Return [x, y] of the center of cell containing provided text 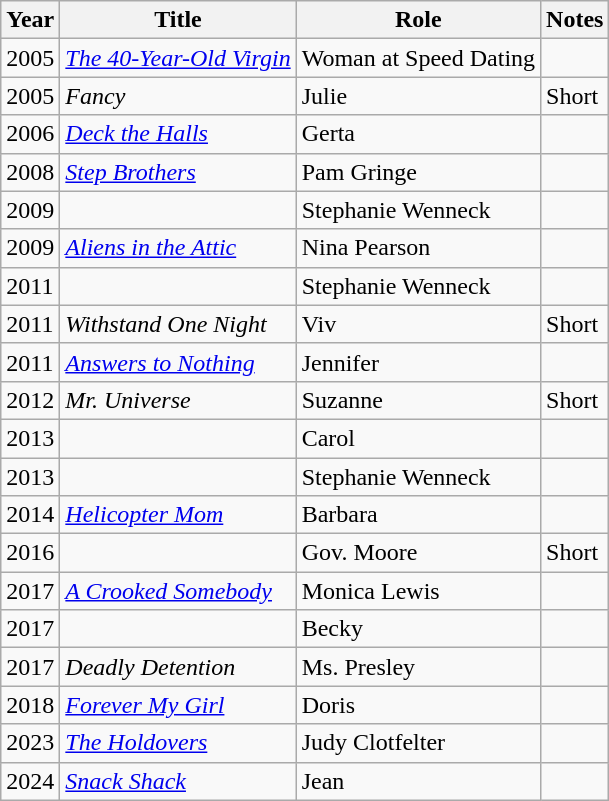
Gerta [418, 134]
Snack Shack [178, 781]
Title [178, 20]
Woman at Speed Dating [418, 58]
Monica Lewis [418, 591]
Fancy [178, 96]
Aliens in the Attic [178, 248]
2018 [30, 705]
Answers to Nothing [178, 362]
Year [30, 20]
A Crooked Somebody [178, 591]
Doris [418, 705]
Julie [418, 96]
Judy Clotfelter [418, 743]
Pam Gringe [418, 172]
Nina Pearson [418, 248]
Notes [575, 20]
Mr. Universe [178, 400]
2023 [30, 743]
2006 [30, 134]
Role [418, 20]
Forever My Girl [178, 705]
The 40-Year-Old Virgin [178, 58]
Jean [418, 781]
Becky [418, 629]
Deck the Halls [178, 134]
The Holdovers [178, 743]
2012 [30, 400]
2024 [30, 781]
Viv [418, 324]
2014 [30, 515]
Suzanne [418, 400]
Step Brothers [178, 172]
Jennifer [418, 362]
Barbara [418, 515]
Gov. Moore [418, 553]
Withstand One Night [178, 324]
2016 [30, 553]
Deadly Detention [178, 667]
Helicopter Mom [178, 515]
Carol [418, 438]
Ms. Presley [418, 667]
2008 [30, 172]
